Determine the [x, y] coordinate at the center of the cell enclosing the given text.  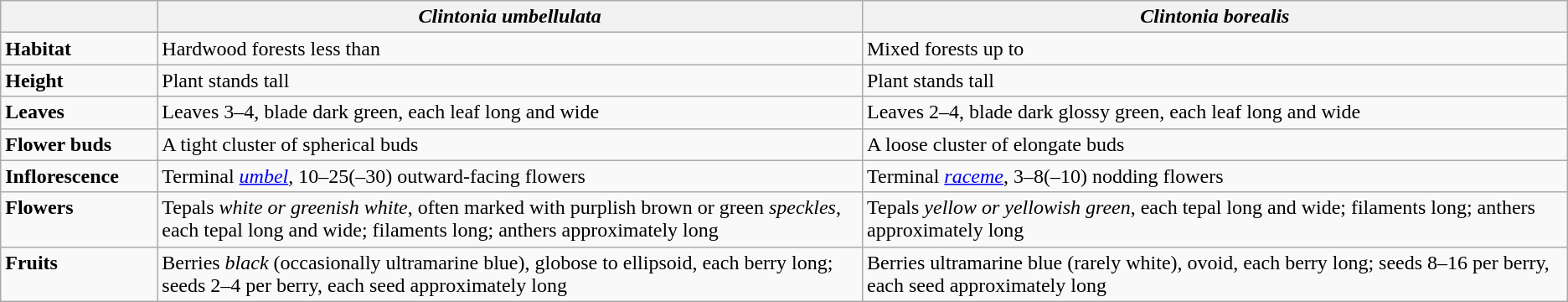
Clintonia borealis [1215, 17]
Tepals yellow or yellowish green, each tepal long and wide; filaments long; anthers approximately long [1215, 220]
Berries black (occasionally ultramarine blue), globose to ellipsoid, each berry long; seeds 2–4 per berry, each seed approximately long [510, 273]
Mixed forests up to [1215, 49]
Habitat [79, 49]
Terminal umbel, 10–25(–30) outward-facing flowers [510, 176]
Hardwood forests less than [510, 49]
Inflorescence [79, 176]
Fruits [79, 273]
Height [79, 81]
Flower buds [79, 144]
A tight cluster of spherical buds [510, 144]
Clintonia umbellulata [510, 17]
Terminal raceme, 3–8(–10) nodding flowers [1215, 176]
Leaves [79, 112]
Berries ultramarine blue (rarely white), ovoid, each berry long; seeds 8–16 per berry, each seed approximately long [1215, 273]
Flowers [79, 220]
Leaves 3–4, blade dark green, each leaf long and wide [510, 112]
A loose cluster of elongate buds [1215, 144]
Leaves 2–4, blade dark glossy green, each leaf long and wide [1215, 112]
